Pinpoint the cell where the given text exists, returning its [X, Y] midpoint coordinate. 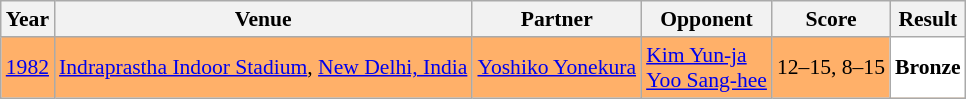
Year [28, 19]
Opponent [706, 19]
1982 [28, 68]
Indraprastha Indoor Stadium, New Delhi, India [263, 68]
Score [831, 19]
Yoshiko Yonekura [556, 68]
Kim Yun-ja Yoo Sang-hee [706, 68]
Result [928, 19]
Partner [556, 19]
Venue [263, 19]
Bronze [928, 68]
12–15, 8–15 [831, 68]
